Locate the cell with the specified text and output its [x, y] center coordinate. 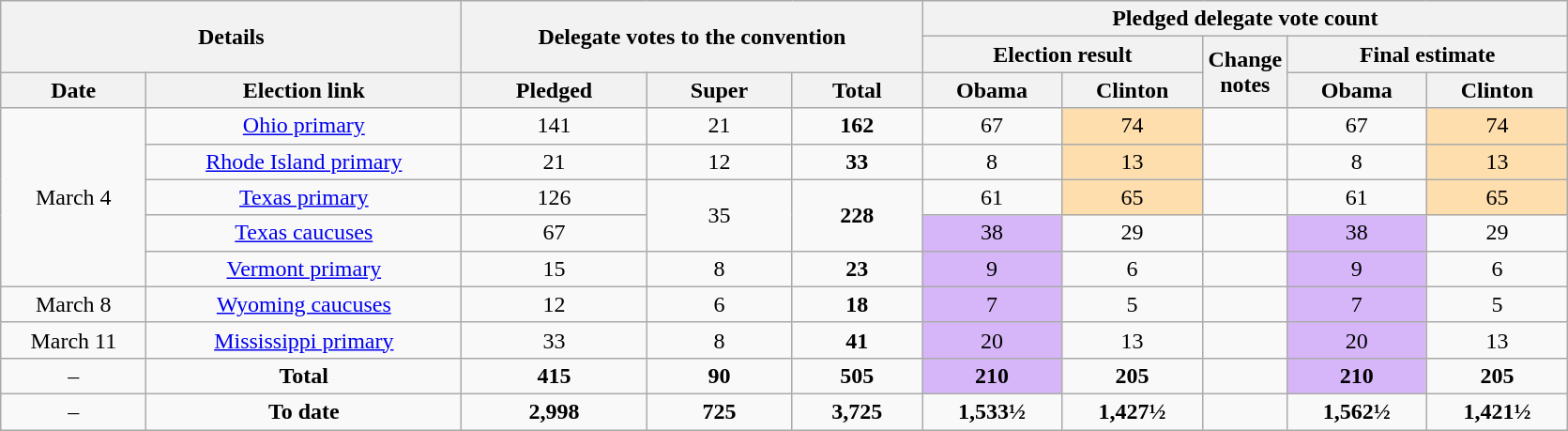
228 [858, 215]
1,421½ [1498, 411]
Ohio primary [304, 126]
1,427½ [1132, 411]
Date [73, 90]
March 4 [73, 197]
Texas primary [304, 197]
126 [554, 197]
725 [719, 411]
Wyoming caucuses [304, 304]
3,725 [858, 411]
Election link [304, 90]
505 [858, 376]
Vermont primary [304, 269]
162 [858, 126]
1,562½ [1357, 411]
Changenotes [1245, 72]
Pledged [554, 90]
90 [719, 376]
415 [554, 376]
March 11 [73, 340]
Super [719, 90]
Texas caucuses [304, 233]
23 [858, 269]
15 [554, 269]
1,533½ [992, 411]
Details [231, 37]
March 8 [73, 304]
To date [304, 411]
Election result [1062, 54]
18 [858, 304]
Rhode Island primary [304, 162]
Mississippi primary [304, 340]
141 [554, 126]
Pledged delegate vote count [1245, 19]
41 [858, 340]
35 [719, 215]
Delegate votes to the convention [693, 37]
Final estimate [1428, 54]
2,998 [554, 411]
